Capture the cell that displays the provided text and extract its [x, y] central coordinate. 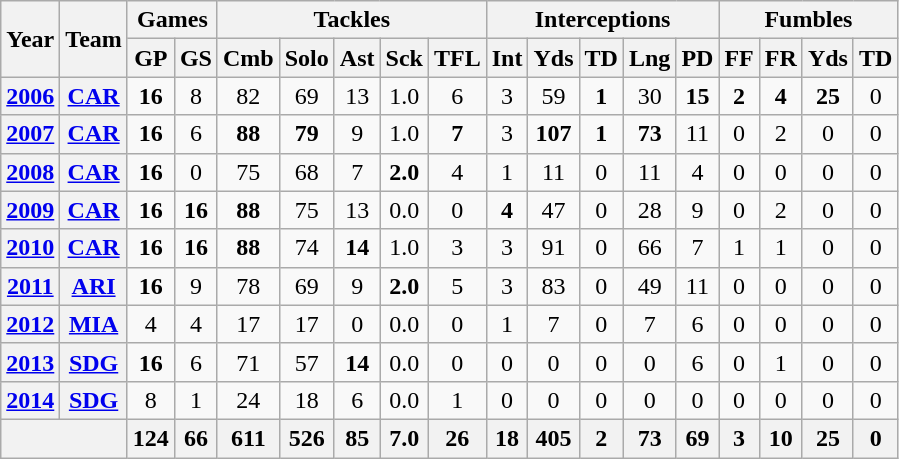
2012 [30, 324]
7.0 [404, 438]
MIA [94, 324]
Team [94, 39]
Year [30, 39]
79 [306, 134]
74 [306, 248]
47 [554, 210]
Solo [306, 58]
57 [306, 362]
TFL [457, 58]
124 [150, 438]
GP [150, 58]
28 [649, 210]
Fumbles [808, 20]
2014 [30, 400]
107 [554, 134]
26 [457, 438]
91 [554, 248]
405 [554, 438]
10 [780, 438]
85 [357, 438]
71 [248, 362]
Games [172, 20]
2006 [30, 96]
526 [306, 438]
Sck [404, 58]
Ast [357, 58]
Cmb [248, 58]
68 [306, 172]
49 [649, 286]
PD [698, 58]
Lng [649, 58]
15 [698, 96]
ARI [94, 286]
83 [554, 286]
2010 [30, 248]
2009 [30, 210]
Interceptions [602, 20]
FF [739, 58]
59 [554, 96]
2007 [30, 134]
5 [457, 286]
Int [507, 58]
2011 [30, 286]
78 [248, 286]
2013 [30, 362]
82 [248, 96]
GS [196, 58]
24 [248, 400]
2008 [30, 172]
FR [780, 58]
Tackles [352, 20]
611 [248, 438]
30 [649, 96]
